Identify which cell holds the provided text, then report its (X, Y) central coordinate. 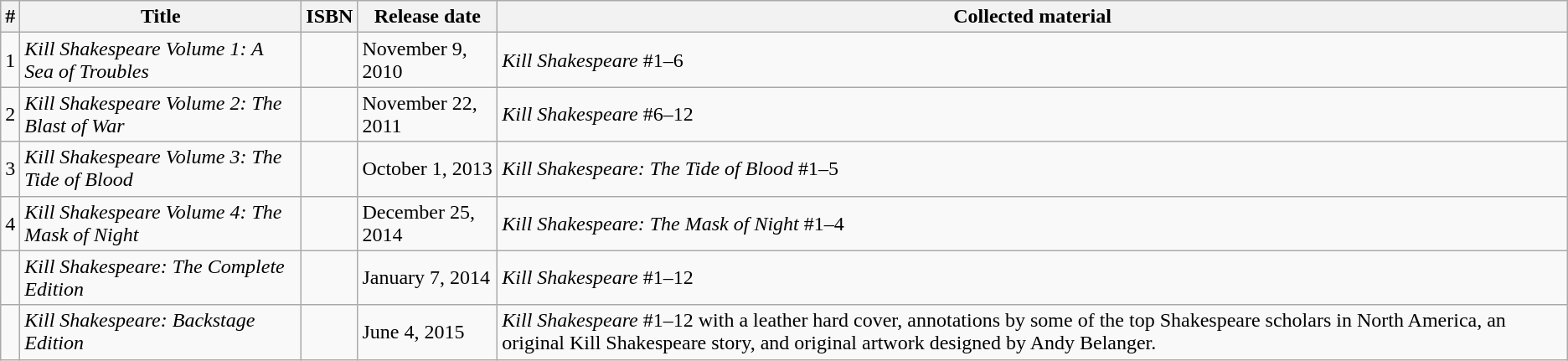
4 (10, 223)
Release date (427, 17)
December 25, 2014 (427, 223)
Kill Shakespeare: The Mask of Night #1–4 (1032, 223)
January 7, 2014 (427, 278)
Kill Shakespeare #1–6 (1032, 60)
Kill Shakespeare #1–12 (1032, 278)
# (10, 17)
Kill Shakespeare Volume 4: The Mask of Night (161, 223)
Kill Shakespeare Volume 2: The Blast of War (161, 114)
2 (10, 114)
Kill Shakespeare Volume 3: The Tide of Blood (161, 169)
3 (10, 169)
Kill Shakespeare #6–12 (1032, 114)
Title (161, 17)
Kill Shakespeare Volume 1: A Sea of Troubles (161, 60)
Kill Shakespeare: Backstage Edition (161, 332)
1 (10, 60)
Kill Shakespeare: The Tide of Blood #1–5 (1032, 169)
June 4, 2015 (427, 332)
ISBN (330, 17)
Kill Shakespeare: The Complete Edition (161, 278)
November 22, 2011 (427, 114)
Collected material (1032, 17)
November 9, 2010 (427, 60)
October 1, 2013 (427, 169)
